Pinpoint the cell where the given text exists, returning its (X, Y) midpoint coordinate. 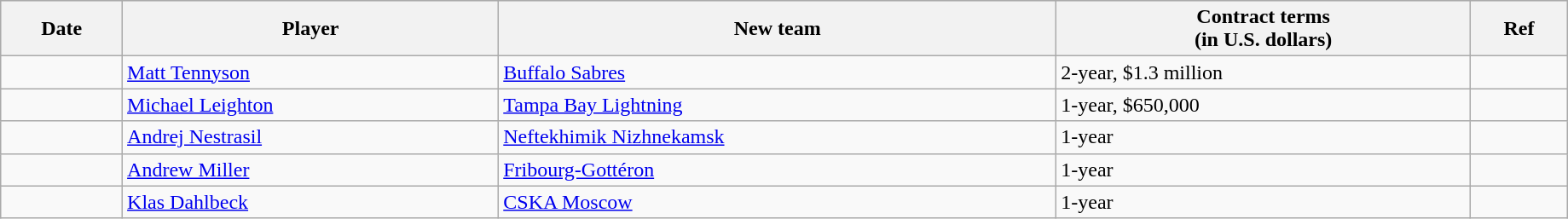
Andrew Miller (310, 170)
Fribourg-Gottéron (778, 170)
Date (61, 29)
Buffalo Sabres (778, 72)
Player (310, 29)
Klas Dahlbeck (310, 202)
Ref (1519, 29)
New team (778, 29)
CSKA Moscow (778, 202)
2-year, $1.3 million (1264, 72)
1-year, $650,000 (1264, 105)
Neftekhimik Nizhnekamsk (778, 137)
Tampa Bay Lightning (778, 105)
Michael Leighton (310, 105)
Matt Tennyson (310, 72)
Contract terms(in U.S. dollars) (1264, 29)
Andrej Nestrasil (310, 137)
